Extract the (x, y) coordinate from the center of the cell holding the provided text.  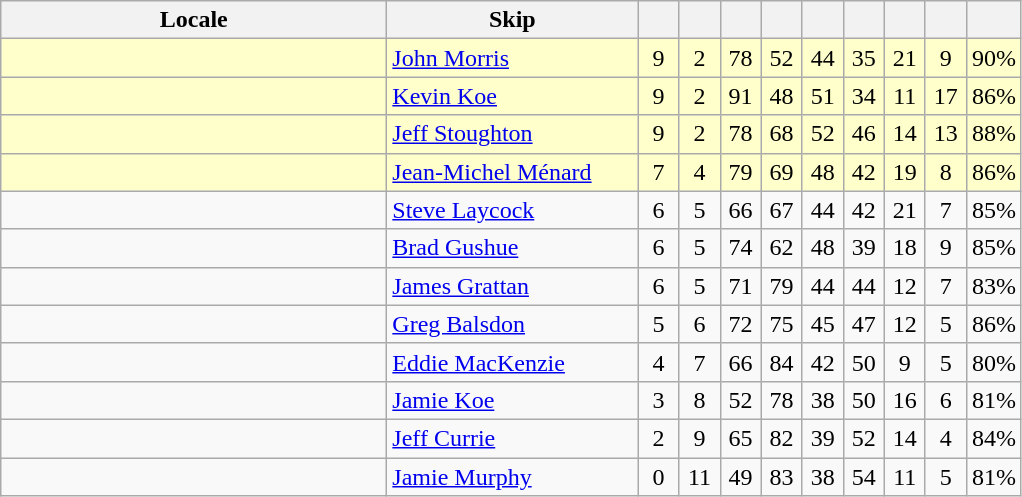
46 (864, 134)
Locale (194, 20)
74 (740, 248)
Skip (512, 20)
Greg Balsdon (512, 324)
Jeff Stoughton (512, 134)
45 (822, 324)
88% (994, 134)
Kevin Koe (512, 96)
51 (822, 96)
13 (946, 134)
83 (782, 477)
Jamie Koe (512, 400)
17 (946, 96)
82 (782, 438)
71 (740, 286)
34 (864, 96)
69 (782, 172)
16 (904, 400)
35 (864, 58)
Jamie Murphy (512, 477)
0 (658, 477)
John Morris (512, 58)
67 (782, 210)
65 (740, 438)
83% (994, 286)
90% (994, 58)
62 (782, 248)
49 (740, 477)
19 (904, 172)
Brad Gushue (512, 248)
James Grattan (512, 286)
Eddie MacKenzie (512, 362)
84% (994, 438)
Steve Laycock (512, 210)
47 (864, 324)
68 (782, 134)
84 (782, 362)
3 (658, 400)
91 (740, 96)
18 (904, 248)
80% (994, 362)
75 (782, 324)
72 (740, 324)
54 (864, 477)
Jeff Currie (512, 438)
Jean-Michel Ménard (512, 172)
